For the text-containing cell, return its midpoint in [x, y] coordinate format. 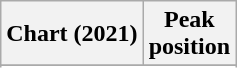
Peakposition [189, 34]
Chart (2021) [72, 34]
